For the text-containing cell, return its midpoint in (X, Y) coordinate format. 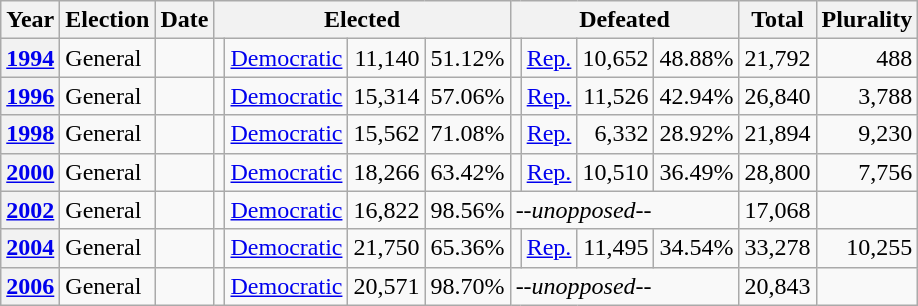
10,652 (616, 58)
48.88% (696, 58)
2006 (30, 286)
11,526 (616, 96)
63.42% (468, 172)
6,332 (616, 134)
11,495 (616, 248)
3,788 (867, 96)
488 (867, 58)
Total (778, 20)
34.54% (696, 248)
2004 (30, 248)
42.94% (696, 96)
28,800 (778, 172)
36.49% (696, 172)
16,822 (386, 210)
2002 (30, 210)
28.92% (696, 134)
20,571 (386, 286)
21,750 (386, 248)
7,756 (867, 172)
98.70% (468, 286)
20,843 (778, 286)
18,266 (386, 172)
57.06% (468, 96)
15,562 (386, 134)
2000 (30, 172)
51.12% (468, 58)
10,510 (616, 172)
10,255 (867, 248)
Elected (362, 20)
98.56% (468, 210)
Year (30, 20)
15,314 (386, 96)
Election (108, 20)
Plurality (867, 20)
21,894 (778, 134)
21,792 (778, 58)
65.36% (468, 248)
71.08% (468, 134)
17,068 (778, 210)
1996 (30, 96)
26,840 (778, 96)
11,140 (386, 58)
1994 (30, 58)
Defeated (624, 20)
1998 (30, 134)
Date (184, 20)
9,230 (867, 134)
33,278 (778, 248)
